Determine the (x, y) coordinate at the center of the cell enclosing the given text.  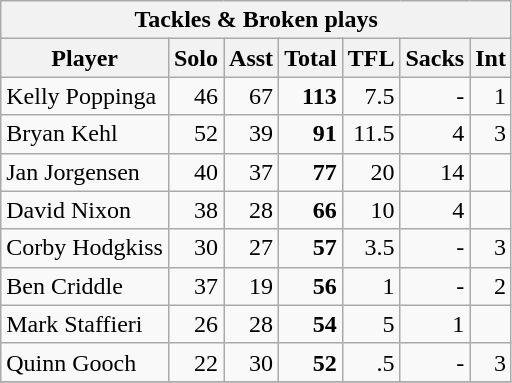
54 (311, 324)
Asst (252, 58)
3.5 (371, 248)
20 (371, 172)
Tackles & Broken plays (256, 20)
Bryan Kehl (85, 134)
2 (491, 286)
46 (196, 96)
26 (196, 324)
7.5 (371, 96)
10 (371, 210)
40 (196, 172)
Mark Staffieri (85, 324)
Player (85, 58)
57 (311, 248)
Ben Criddle (85, 286)
67 (252, 96)
Total (311, 58)
39 (252, 134)
.5 (371, 362)
77 (311, 172)
Sacks (435, 58)
19 (252, 286)
Corby Hodgkiss (85, 248)
David Nixon (85, 210)
Jan Jorgensen (85, 172)
38 (196, 210)
TFL (371, 58)
27 (252, 248)
5 (371, 324)
91 (311, 134)
11.5 (371, 134)
56 (311, 286)
Solo (196, 58)
22 (196, 362)
66 (311, 210)
14 (435, 172)
113 (311, 96)
Quinn Gooch (85, 362)
Int (491, 58)
Kelly Poppinga (85, 96)
